From the cell containing the given text, extract its center point as [X, Y] coordinate. 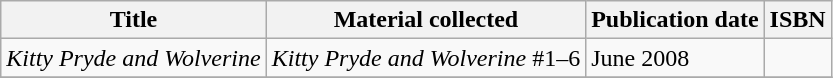
ISBN [798, 20]
Kitty Pryde and Wolverine #1–6 [426, 58]
Title [134, 20]
June 2008 [675, 58]
Material collected [426, 20]
Publication date [675, 20]
Kitty Pryde and Wolverine [134, 58]
